Determine the [X, Y] coordinate at the center of the cell enclosing the given text.  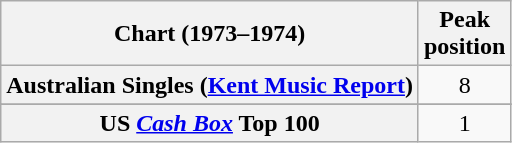
Australian Singles (Kent Music Report) [210, 85]
Chart (1973–1974) [210, 34]
US Cash Box Top 100 [210, 123]
8 [464, 85]
Peakposition [464, 34]
1 [464, 123]
